From the cell containing the given text, extract its center point as [X, Y] coordinate. 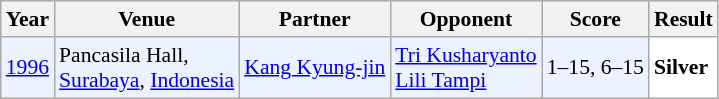
Venue [146, 19]
Tri Kusharyanto Lili Tampi [466, 68]
Kang Kyung-jin [314, 68]
Pancasila Hall,Surabaya, Indonesia [146, 68]
Result [684, 19]
1996 [28, 68]
Score [596, 19]
Silver [684, 68]
Year [28, 19]
Opponent [466, 19]
1–15, 6–15 [596, 68]
Partner [314, 19]
